Locate the cell with the specified text and output its [X, Y] center coordinate. 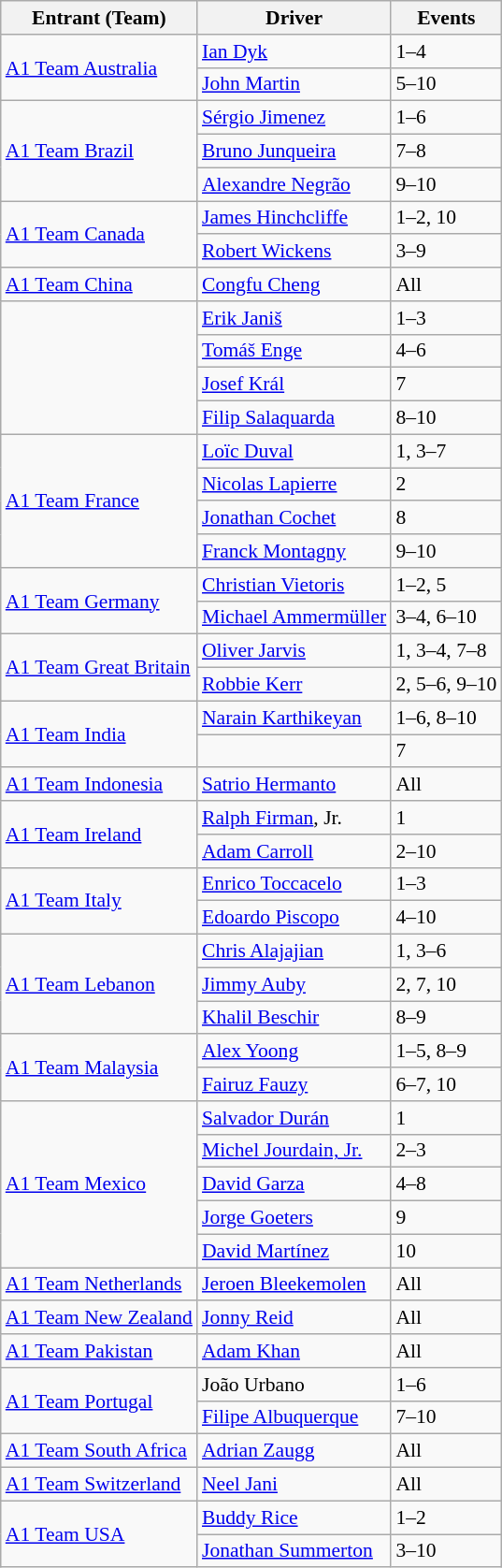
Franck Montagny [294, 551]
A1 Team India [99, 733]
Events [446, 18]
Jeroen Bleekemolen [294, 1285]
A1 Team Ireland [99, 835]
Neel Jani [294, 1485]
Robert Wickens [294, 252]
A1 Team Pakistan [99, 1351]
Buddy Rice [294, 1517]
Driver [294, 18]
1–2 [446, 1517]
Salvador Durán [294, 1118]
Jonny Reid [294, 1318]
1, 3–6 [446, 951]
Robbie Kerr [294, 685]
John Martin [294, 84]
David Martínez [294, 1251]
1–5, 8–9 [446, 1052]
Michel Jourdain, Jr. [294, 1151]
Sérgio Jimenez [294, 118]
Erik Janiš [294, 318]
Ralph Firman, Jr. [294, 818]
A1 Team New Zealand [99, 1318]
Chris Alajajian [294, 951]
3–10 [446, 1551]
Loïc Duval [294, 451]
Enrico Toccacelo [294, 884]
A1 Team USA [99, 1534]
2, 5–6, 9–10 [446, 685]
A1 Team Italy [99, 900]
2 [446, 485]
Jonathan Summerton [294, 1551]
1, 3–4, 7–8 [446, 651]
1, 3–7 [446, 451]
David Garza [294, 1184]
A1 Team Indonesia [99, 785]
Filip Salaquarda [294, 418]
Tomáš Enge [294, 351]
A1 Team Switzerland [99, 1485]
A1 Team Lebanon [99, 984]
Satrio Hermanto [294, 785]
A1 Team Australia [99, 67]
Ian Dyk [294, 51]
10 [446, 1251]
Alexandre Negrão [294, 184]
A1 Team South Africa [99, 1451]
A1 Team Brazil [99, 152]
A1 Team Canada [99, 234]
5–10 [446, 84]
Jorge Goeters [294, 1218]
James Hinchcliffe [294, 218]
Jonathan Cochet [294, 518]
2, 7, 10 [446, 984]
9 [446, 1218]
Adrian Zaugg [294, 1451]
Fairuz Fauzy [294, 1084]
4–10 [446, 918]
2–10 [446, 851]
1–2, 5 [446, 585]
Michael Ammermüller [294, 617]
Narain Karthikeyan [294, 718]
6–7, 10 [446, 1084]
Josef Král [294, 385]
3–4, 6–10 [446, 617]
1–4 [446, 51]
Adam Carroll [294, 851]
Alex Yoong [294, 1052]
3–9 [446, 252]
Khalil Beschir [294, 1018]
2–3 [446, 1151]
8–10 [446, 418]
Christian Vietoris [294, 585]
A1 Team France [99, 501]
Bruno Junqueira [294, 152]
A1 Team Netherlands [99, 1285]
A1 Team Germany [99, 601]
4–6 [446, 351]
A1 Team Portugal [99, 1401]
Filipe Albuquerque [294, 1417]
João Urbano [294, 1385]
1–6, 8–10 [446, 718]
Adam Khan [294, 1351]
Nicolas Lapierre [294, 485]
7–8 [446, 152]
A1 Team Great Britain [99, 668]
A1 Team China [99, 284]
A1 Team Malaysia [99, 1068]
8–9 [446, 1018]
Edoardo Piscopo [294, 918]
7–10 [446, 1417]
Entrant (Team) [99, 18]
4–8 [446, 1184]
A1 Team Mexico [99, 1184]
8 [446, 518]
1–2, 10 [446, 218]
Jimmy Auby [294, 984]
Congfu Cheng [294, 284]
Oliver Jarvis [294, 651]
